Determine the [x, y] coordinate at the center of the cell enclosing the given text.  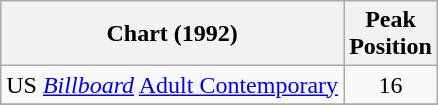
PeakPosition [391, 34]
Chart (1992) [172, 34]
16 [391, 85]
US Billboard Adult Contemporary [172, 85]
